Locate the cell with the specified text and output its [X, Y] center coordinate. 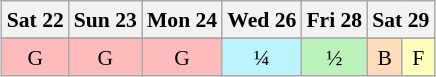
Sat 22 [36, 20]
¼ [262, 56]
Fri 28 [334, 20]
Wed 26 [262, 20]
Sat 29 [400, 20]
B [384, 56]
F [418, 56]
Mon 24 [182, 20]
Sun 23 [106, 20]
½ [334, 56]
